Detect which cell encompasses the target text, then output its (x, y) center coordinate. 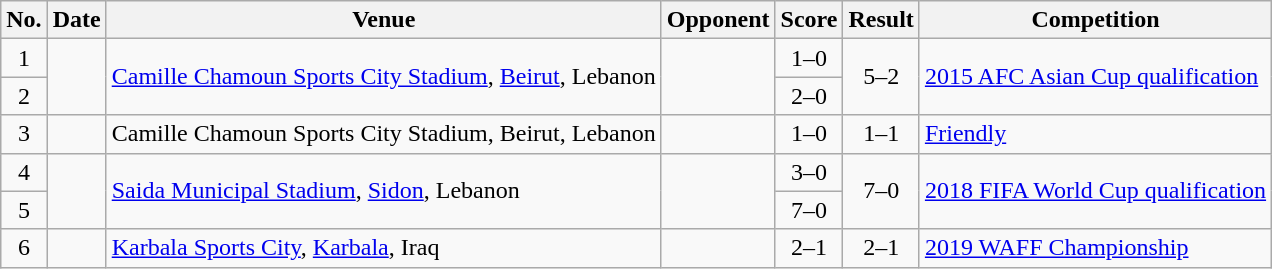
Result (881, 20)
3–0 (809, 172)
Venue (384, 20)
Karbala Sports City, Karbala, Iraq (384, 248)
2 (24, 96)
Opponent (718, 20)
3 (24, 134)
2015 AFC Asian Cup qualification (1095, 77)
2–0 (809, 96)
2019 WAFF Championship (1095, 248)
No. (24, 20)
Date (76, 20)
Friendly (1095, 134)
1 (24, 58)
Competition (1095, 20)
2018 FIFA World Cup qualification (1095, 191)
5 (24, 210)
5–2 (881, 77)
Score (809, 20)
4 (24, 172)
1–1 (881, 134)
Saida Municipal Stadium, Sidon, Lebanon (384, 191)
6 (24, 248)
